Pinpoint the cell where the given text exists, returning its [x, y] midpoint coordinate. 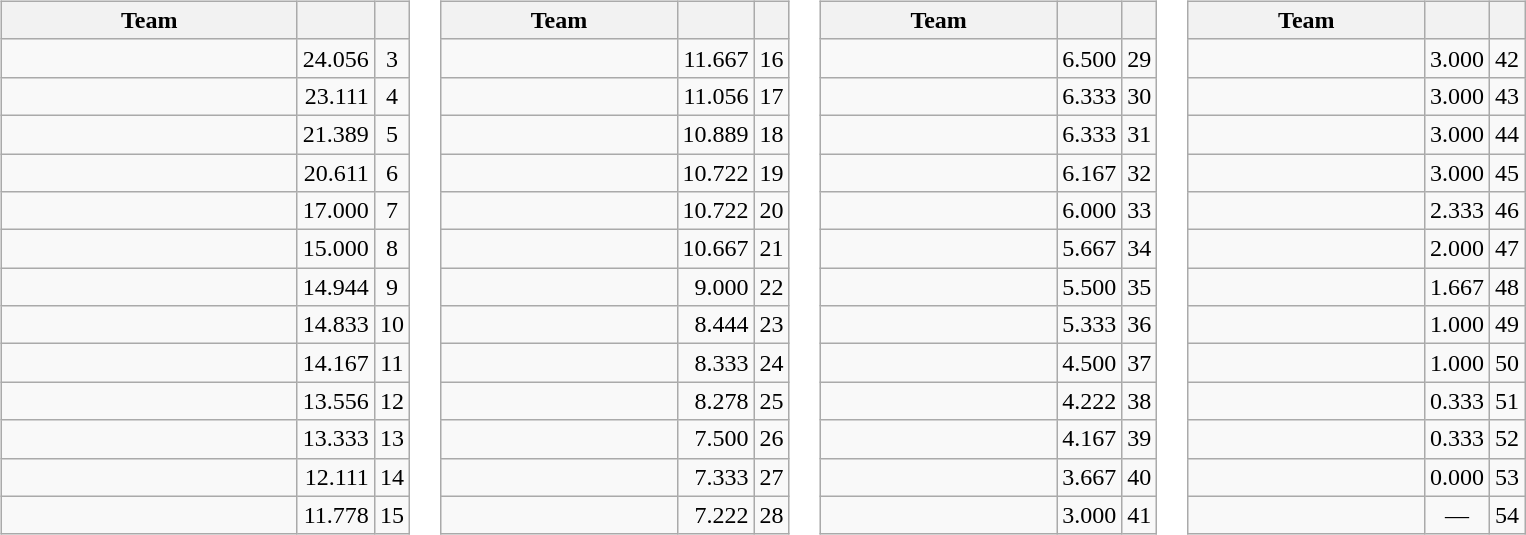
26 [772, 439]
41 [1140, 515]
12 [392, 401]
23 [772, 325]
43 [1506, 96]
14 [392, 477]
2.333 [1456, 211]
32 [1140, 173]
11.667 [716, 58]
13.556 [336, 401]
3 [392, 58]
8 [392, 249]
16 [772, 58]
35 [1140, 287]
4.500 [1090, 363]
51 [1506, 401]
9 [392, 287]
15 [392, 515]
17.000 [336, 211]
11.056 [716, 96]
46 [1506, 211]
28 [772, 515]
49 [1506, 325]
34 [1140, 249]
5.667 [1090, 249]
10.889 [716, 134]
6.000 [1090, 211]
20.611 [336, 173]
8.333 [716, 363]
— [1456, 515]
2.000 [1456, 249]
44 [1506, 134]
10.667 [716, 249]
8.444 [716, 325]
18 [772, 134]
4 [392, 96]
12.111 [336, 477]
38 [1140, 401]
5.333 [1090, 325]
45 [1506, 173]
6 [392, 173]
15.000 [336, 249]
14.167 [336, 363]
0.000 [1456, 477]
7 [392, 211]
5.500 [1090, 287]
22 [772, 287]
23.111 [336, 96]
24.056 [336, 58]
31 [1140, 134]
7.222 [716, 515]
11.778 [336, 515]
14.833 [336, 325]
54 [1506, 515]
20 [772, 211]
14.944 [336, 287]
24 [772, 363]
9.000 [716, 287]
3.667 [1090, 477]
50 [1506, 363]
30 [1140, 96]
21.389 [336, 134]
1.667 [1456, 287]
19 [772, 173]
17 [772, 96]
37 [1140, 363]
6.500 [1090, 58]
11 [392, 363]
25 [772, 401]
53 [1506, 477]
48 [1506, 287]
29 [1140, 58]
39 [1140, 439]
36 [1140, 325]
4.222 [1090, 401]
40 [1140, 477]
13 [392, 439]
42 [1506, 58]
27 [772, 477]
47 [1506, 249]
7.333 [716, 477]
6.167 [1090, 173]
13.333 [336, 439]
10 [392, 325]
52 [1506, 439]
4.167 [1090, 439]
8.278 [716, 401]
33 [1140, 211]
5 [392, 134]
21 [772, 249]
7.500 [716, 439]
